Return [x, y] of the center of cell containing provided text 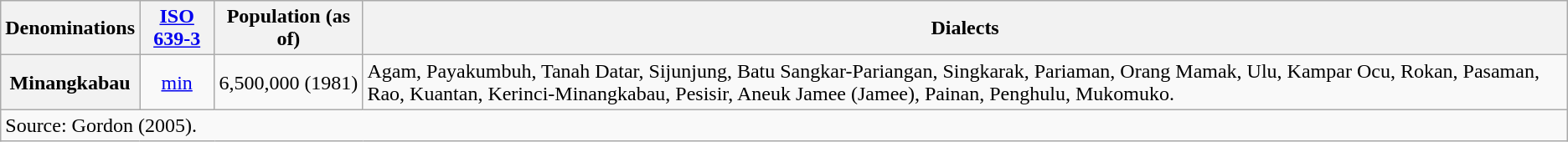
Denominations [70, 28]
Source: Gordon (2005). [784, 125]
min [176, 82]
6,500,000 (1981) [288, 82]
ISO 639-3 [176, 28]
Minangkabau [70, 82]
Dialects [965, 28]
Population (as of) [288, 28]
